Return [X, Y] of the center of cell containing provided text 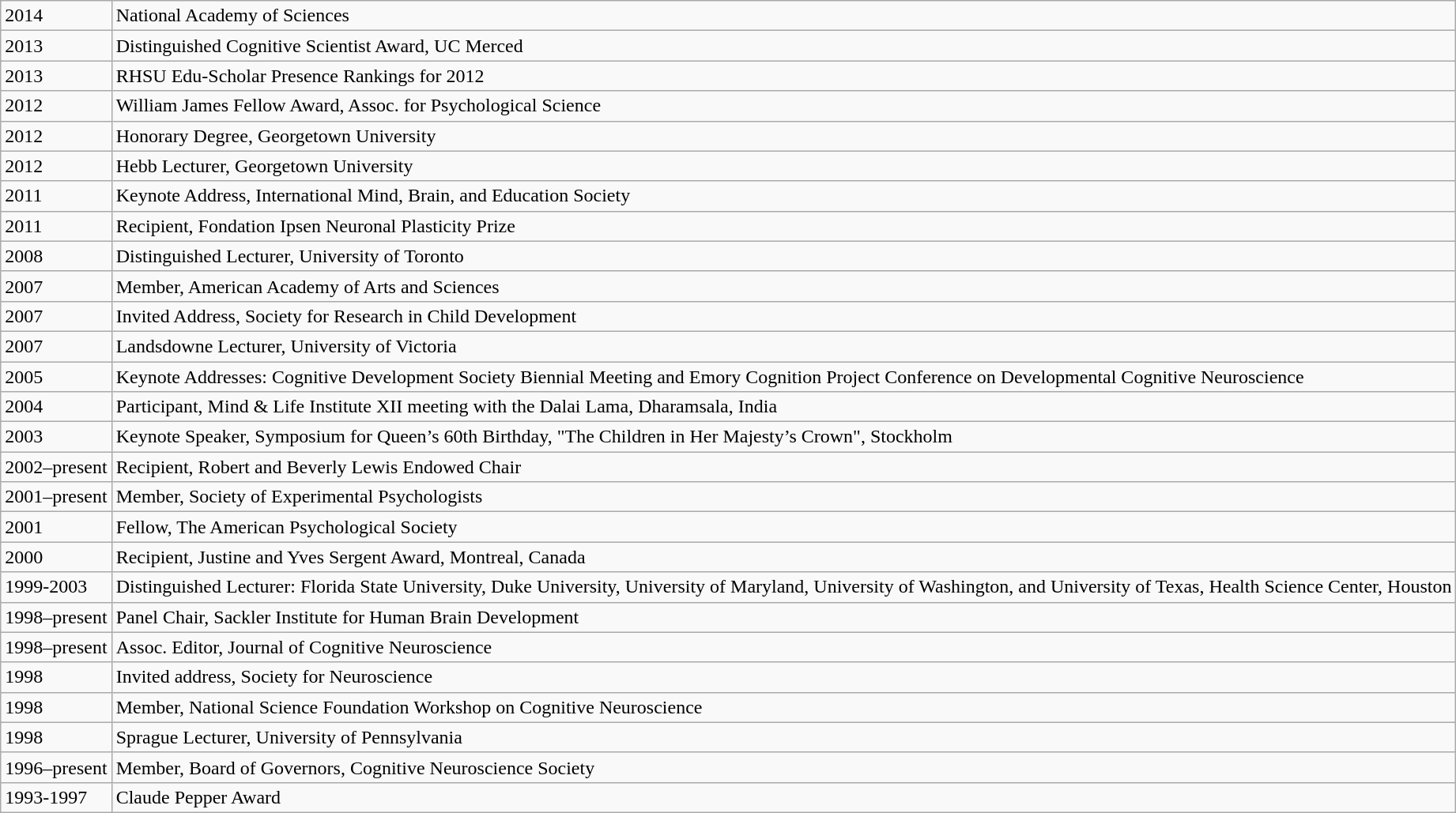
Panel Chair, Sackler Institute for Human Brain Development [784, 617]
1999-2003 [56, 587]
RHSU Edu-Scholar Presence Rankings for 2012 [784, 76]
1996–present [56, 767]
2005 [56, 377]
2008 [56, 256]
Fellow, The American Psychological Society [784, 527]
Keynote Speaker, Symposium for Queen’s 60th Birthday, "The Children in Her Majesty’s Crown", Stockholm [784, 437]
Keynote Address, International Mind, Brain, and Education Society [784, 196]
2001 [56, 527]
2000 [56, 557]
Recipient, Fondation Ipsen Neuronal Plasticity Prize [784, 226]
Invited Address, Society for Research in Child Development [784, 316]
Recipient, Justine and Yves Sergent Award, Montreal, Canada [784, 557]
Member, Society of Experimental Psychologists [784, 497]
Recipient, Robert and Beverly Lewis Endowed Chair [784, 467]
Keynote Addresses: Cognitive Development Society Biennial Meeting and Emory Cognition Project Conference on Developmental Cognitive Neuroscience [784, 377]
Sprague Lecturer, University of Pennsylvania [784, 737]
2002–present [56, 467]
2014 [56, 16]
Hebb Lecturer, Georgetown University [784, 166]
Member, American Academy of Arts and Sciences [784, 286]
2001–present [56, 497]
Landsdowne Lecturer, University of Victoria [784, 346]
National Academy of Sciences [784, 16]
Distinguished Cognitive Scientist Award, UC Merced [784, 46]
Honorary Degree, Georgetown University [784, 136]
Distinguished Lecturer, University of Toronto [784, 256]
Invited address, Society for Neuroscience [784, 677]
Member, Board of Governors, Cognitive Neuroscience Society [784, 767]
Claude Pepper Award [784, 797]
1993-1997 [56, 797]
2003 [56, 437]
William James Fellow Award, Assoc. for Psychological Science [784, 106]
Assoc. Editor, Journal of Cognitive Neuroscience [784, 647]
Participant, Mind & Life Institute XII meeting with the Dalai Lama, Dharamsala, India [784, 407]
2004 [56, 407]
Member, National Science Foundation Workshop on Cognitive Neuroscience [784, 707]
